Search for the cell housing the specified text and yield its [X, Y] center coordinate. 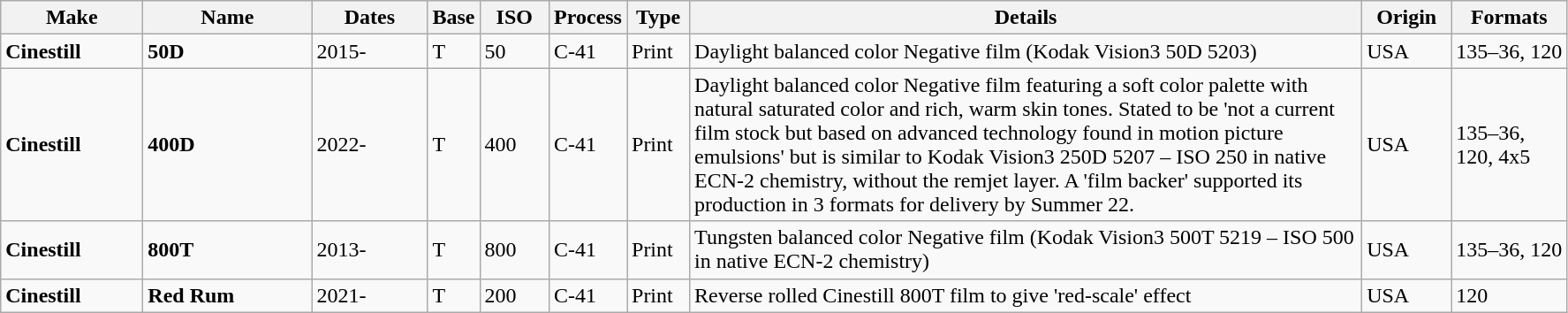
Reverse rolled Cinestill 800T film to give 'red-scale' effect [1026, 295]
400D [228, 145]
Name [228, 18]
Formats [1509, 18]
2021- [369, 295]
Daylight balanced color Negative film (Kodak Vision3 50D 5203) [1026, 51]
Dates [369, 18]
50D [228, 51]
800T [228, 249]
Origin [1406, 18]
2022- [369, 145]
2013- [369, 249]
ISO [514, 18]
135–36, 120, 4x5 [1509, 145]
Tungsten balanced color Negative film (Kodak Vision3 500T 5219 – ISO 500 in native ECN-2 chemistry) [1026, 249]
2015- [369, 51]
Make [72, 18]
800 [514, 249]
Type [659, 18]
Base [454, 18]
400 [514, 145]
200 [514, 295]
50 [514, 51]
Details [1026, 18]
120 [1509, 295]
Process [588, 18]
Red Rum [228, 295]
